From the cell containing the given text, extract its center point as (x, y) coordinate. 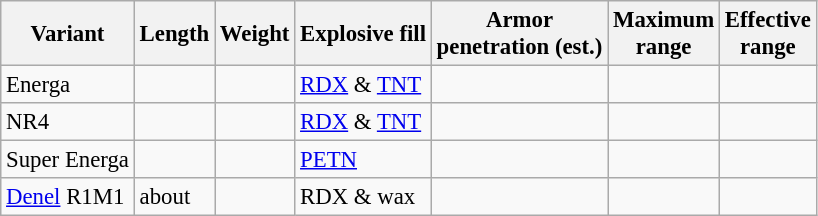
Length (174, 34)
RDX & wax (364, 197)
about (174, 197)
Maximum range (664, 34)
PETN (364, 160)
NR4 (68, 122)
Energa (68, 85)
Super Energa (68, 160)
Denel R1M1 (68, 197)
Variant (68, 34)
Effective range (768, 34)
Weight (255, 34)
Armor penetration (est.) (519, 34)
Explosive fill (364, 34)
